Return the (X, Y) coordinate for the center point of the cell that contains the specified text.  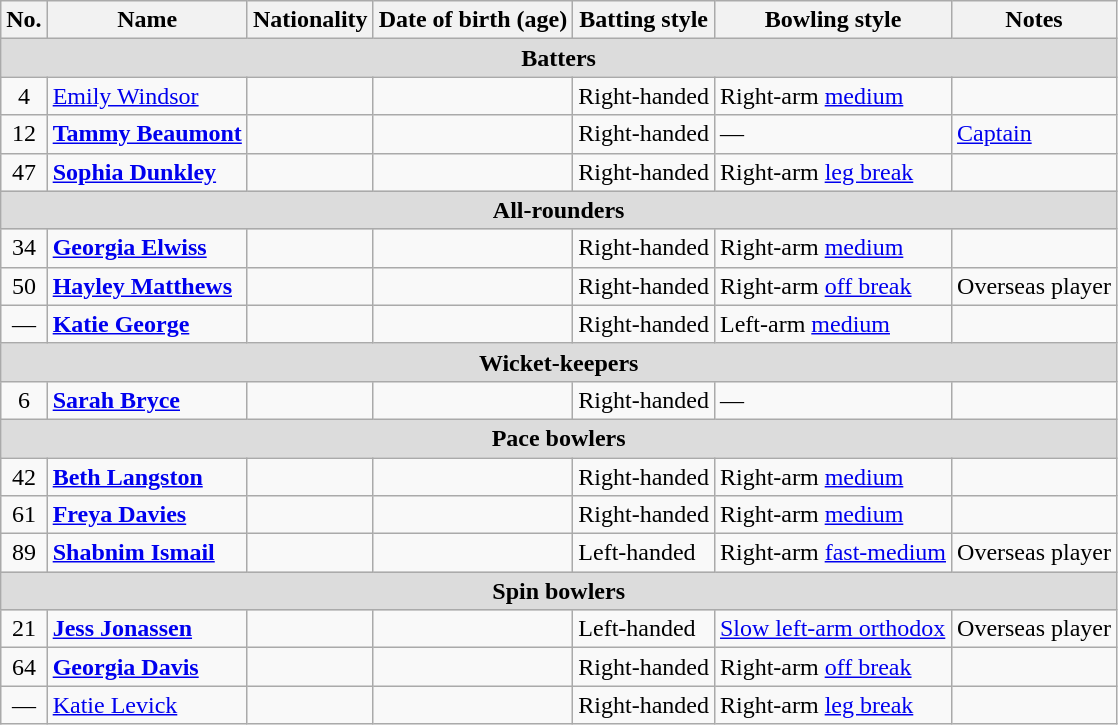
Katie George (147, 324)
Beth Langston (147, 477)
Batting style (644, 20)
6 (24, 400)
12 (24, 134)
Name (147, 20)
89 (24, 553)
64 (24, 667)
All-rounders (559, 210)
Pace bowlers (559, 438)
Sophia Dunkley (147, 172)
50 (24, 286)
Jess Jonassen (147, 629)
Captain (1034, 134)
Tammy Beaumont (147, 134)
Nationality (310, 20)
Slow left-arm orthodox (832, 629)
Sarah Bryce (147, 400)
Bowling style (832, 20)
Georgia Elwiss (147, 248)
34 (24, 248)
4 (24, 96)
47 (24, 172)
Emily Windsor (147, 96)
Left-arm medium (832, 324)
Katie Levick (147, 705)
Hayley Matthews (147, 286)
Notes (1034, 20)
Freya Davies (147, 515)
Shabnim Ismail (147, 553)
No. (24, 20)
Georgia Davis (147, 667)
Wicket-keepers (559, 362)
42 (24, 477)
Spin bowlers (559, 591)
Date of birth (age) (473, 20)
Batters (559, 58)
61 (24, 515)
21 (24, 629)
Right-arm fast-medium (832, 553)
